Pinpoint the cell where the given text exists, returning its (X, Y) midpoint coordinate. 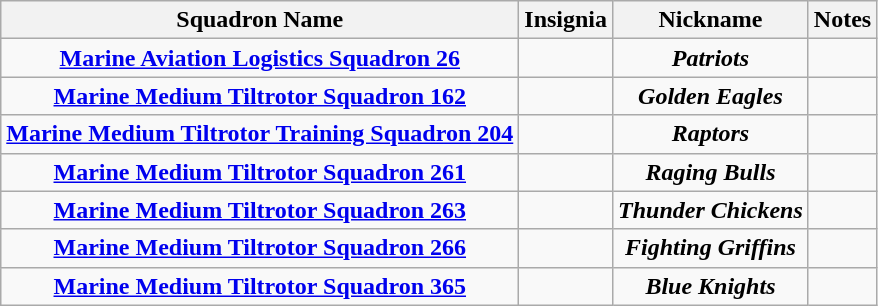
Fighting Griffins (711, 248)
Thunder Chickens (711, 210)
Golden Eagles (711, 96)
Patriots (711, 58)
Marine Medium Tiltrotor Training Squadron 204 (260, 134)
Marine Aviation Logistics Squadron 26 (260, 58)
Raptors (711, 134)
Nickname (711, 20)
Marine Medium Tiltrotor Squadron 263 (260, 210)
Marine Medium Tiltrotor Squadron 261 (260, 172)
Raging Bulls (711, 172)
Marine Medium Tiltrotor Squadron 162 (260, 96)
Insignia (566, 20)
Marine Medium Tiltrotor Squadron 266 (260, 248)
Notes (842, 20)
Marine Medium Tiltrotor Squadron 365 (260, 286)
Blue Knights (711, 286)
Squadron Name (260, 20)
